Capture the cell that displays the provided text and extract its [X, Y] central coordinate. 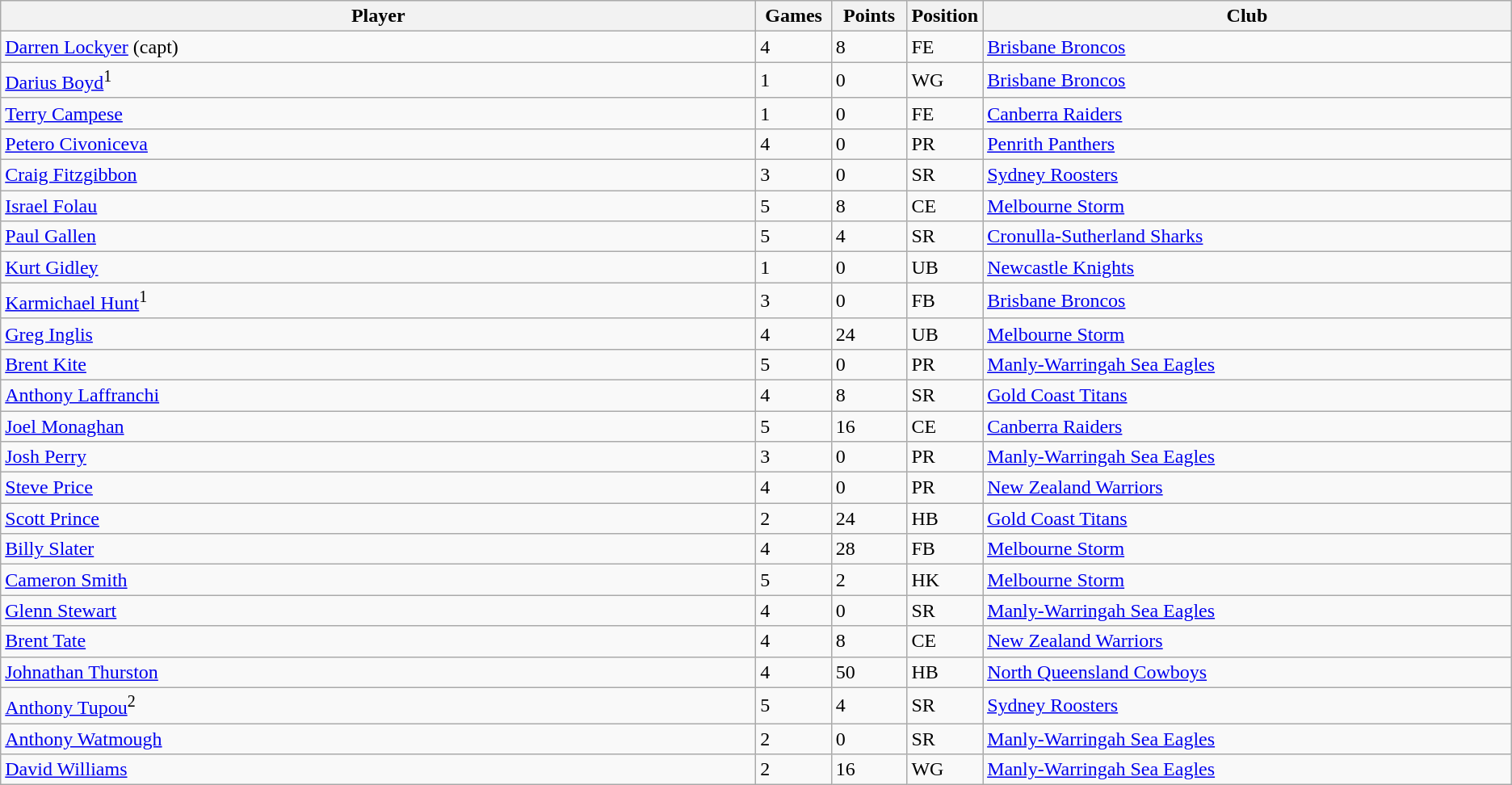
Games [794, 16]
Darren Lockyer (capt) [378, 47]
Paul Gallen [378, 237]
Cronulla-Sutherland Sharks [1247, 237]
Johnathan Thurston [378, 672]
Petero Civoniceva [378, 144]
Darius Boyd1 [378, 81]
28 [869, 549]
Glenn Stewart [378, 611]
Scott Prince [378, 518]
Karmichael Hunt1 [378, 300]
Points [869, 16]
Player [378, 16]
Penrith Panthers [1247, 144]
Josh Perry [378, 457]
50 [869, 672]
Brent Kite [378, 364]
Greg Inglis [378, 334]
Joel Monaghan [378, 426]
Billy Slater [378, 549]
Terry Campese [378, 113]
Israel Folau [378, 206]
David Williams [378, 770]
Brent Tate [378, 641]
HK [945, 580]
North Queensland Cowboys [1247, 672]
Kurt Gidley [378, 267]
Craig Fitzgibbon [378, 175]
Anthony Laffranchi [378, 395]
Steve Price [378, 488]
Position [945, 16]
Newcastle Knights [1247, 267]
Anthony Watmough [378, 739]
Anthony Tupou2 [378, 706]
Club [1247, 16]
Cameron Smith [378, 580]
